Extract the [X, Y] coordinate from the center of the cell holding the provided text.  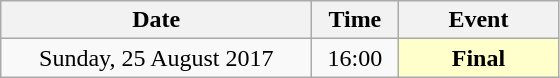
Sunday, 25 August 2017 [156, 58]
Time [355, 20]
16:00 [355, 58]
Event [478, 20]
Final [478, 58]
Date [156, 20]
